Output the (x, y) coordinate of the center of the cell containing the given text.  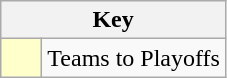
Key (114, 20)
Teams to Playoffs (134, 58)
